Return (x, y) of the center of cell containing provided text 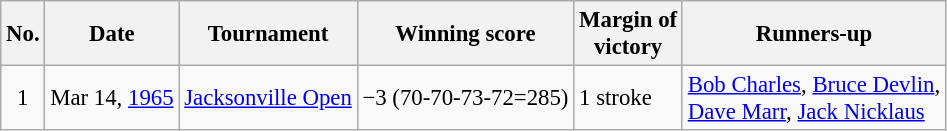
Date (112, 34)
1 stroke (628, 98)
Margin ofvictory (628, 34)
1 (23, 98)
Bob Charles, Bruce Devlin, Dave Marr, Jack Nicklaus (814, 98)
Winning score (466, 34)
Runners-up (814, 34)
Tournament (268, 34)
Mar 14, 1965 (112, 98)
No. (23, 34)
−3 (70-70-73-72=285) (466, 98)
Jacksonville Open (268, 98)
